Capture the cell that displays the provided text and extract its (X, Y) central coordinate. 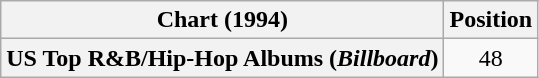
US Top R&B/Hip-Hop Albums (Billboard) (222, 58)
Chart (1994) (222, 20)
48 (491, 58)
Position (491, 20)
